Provide the (X, Y) coordinate of the cell's center where the given text is located.  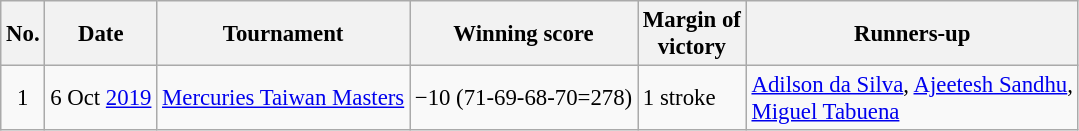
Margin ofvictory (692, 34)
Date (101, 34)
No. (23, 34)
Runners-up (912, 34)
Adilson da Silva, Ajeetesh Sandhu, Miguel Tabuena (912, 98)
1 (23, 98)
Mercuries Taiwan Masters (284, 98)
Winning score (524, 34)
Tournament (284, 34)
6 Oct 2019 (101, 98)
1 stroke (692, 98)
−10 (71-69-68-70=278) (524, 98)
